Determine the [x, y] coordinate at the center of the cell enclosing the given text.  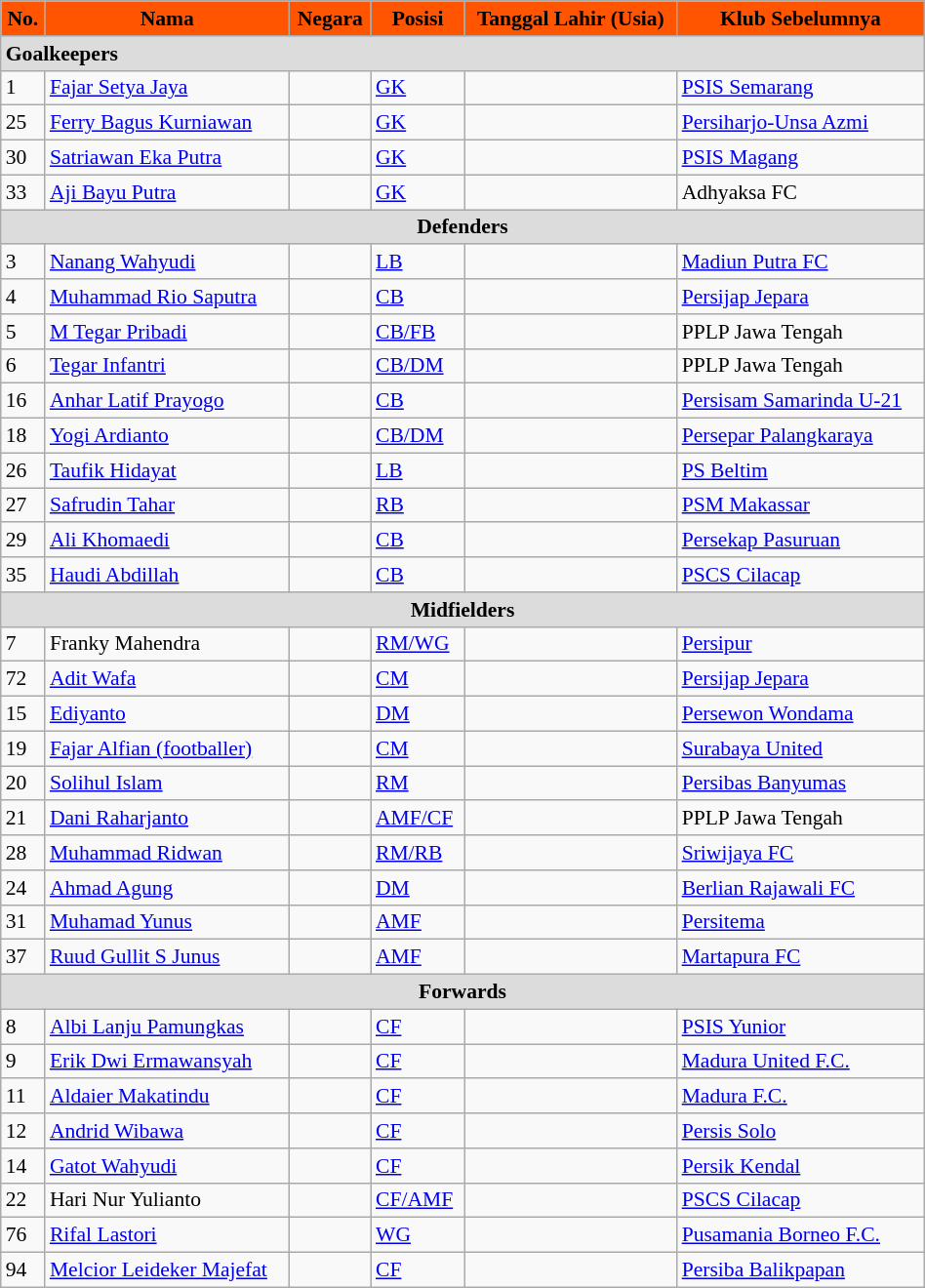
12 [23, 1131]
Martapura FC [801, 957]
Persiharjo-Unsa Azmi [801, 123]
CF/AMF [418, 1200]
6 [23, 366]
Nama [168, 19]
Dani Raharjanto [168, 819]
Negara [330, 19]
Persisam Samarinda U-21 [801, 401]
11 [23, 1097]
7 [23, 644]
Fajar Alfian (footballer) [168, 748]
Fajar Setya Jaya [168, 88]
Tanggal Lahir (Usia) [571, 19]
28 [23, 853]
PSM Makassar [801, 505]
Rifal Lastori [168, 1235]
Madura United F.C. [801, 1062]
Persiba Balikpapan [801, 1270]
Persik Kendal [801, 1166]
Goalkeepers [462, 54]
25 [23, 123]
Ferry Bagus Kurniawan [168, 123]
RM/WG [418, 644]
Midfielders [462, 610]
76 [23, 1235]
Muhamad Yunus [168, 922]
Persibas Banyumas [801, 784]
Andrid Wibawa [168, 1131]
18 [23, 436]
1 [23, 88]
Persewon Wondama [801, 714]
Madura F.C. [801, 1097]
Erik Dwi Ermawansyah [168, 1062]
Nanang Wahyudi [168, 262]
31 [23, 922]
Satriawan Eka Putra [168, 158]
14 [23, 1166]
Melcior Leideker Majefat [168, 1270]
PS Beltim [801, 470]
CB/FB [418, 332]
WG [418, 1235]
Persipur [801, 644]
RB [418, 505]
Yogi Ardianto [168, 436]
Persis Solo [801, 1131]
Gatot Wahyudi [168, 1166]
21 [23, 819]
72 [23, 679]
Pusamania Borneo F.C. [801, 1235]
Muhammad Rio Saputra [168, 297]
Anhar Latif Prayogo [168, 401]
Adit Wafa [168, 679]
Tegar Infantri [168, 366]
Surabaya United [801, 748]
Klub Sebelumnya [801, 19]
30 [23, 158]
Sriwijaya FC [801, 853]
Albi Lanju Pamungkas [168, 1026]
Franky Mahendra [168, 644]
Muhammad Ridwan [168, 853]
AMF/CF [418, 819]
Forwards [462, 992]
RM/RB [418, 853]
15 [23, 714]
Defenders [462, 227]
20 [23, 784]
4 [23, 297]
Aldaier Makatindu [168, 1097]
PSIS Magang [801, 158]
94 [23, 1270]
22 [23, 1200]
RM [418, 784]
Posisi [418, 19]
16 [23, 401]
Berlian Rajawali FC [801, 888]
35 [23, 575]
26 [23, 470]
5 [23, 332]
24 [23, 888]
Ruud Gullit S Junus [168, 957]
M Tegar Pribadi [168, 332]
Safrudin Tahar [168, 505]
Ali Khomaedi [168, 541]
37 [23, 957]
No. [23, 19]
Haudi Abdillah [168, 575]
Persepar Palangkaraya [801, 436]
Ahmad Agung [168, 888]
Aji Bayu Putra [168, 192]
19 [23, 748]
8 [23, 1026]
9 [23, 1062]
27 [23, 505]
Madiun Putra FC [801, 262]
PSIS Yunior [801, 1026]
Taufik Hidayat [168, 470]
Ediyanto [168, 714]
29 [23, 541]
33 [23, 192]
Solihul Islam [168, 784]
Persekap Pasuruan [801, 541]
Adhyaksa FC [801, 192]
Hari Nur Yulianto [168, 1200]
Persitema [801, 922]
3 [23, 262]
PSIS Semarang [801, 88]
